Search for the cell housing the specified text and yield its [x, y] center coordinate. 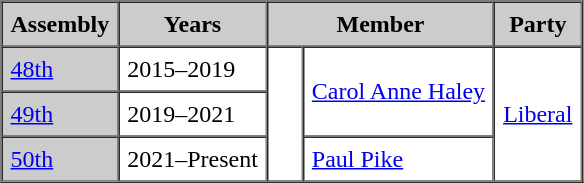
Years [192, 24]
48th [60, 68]
2021–Present [192, 158]
Party [538, 24]
2019–2021 [192, 114]
2015–2019 [192, 68]
49th [60, 114]
Liberal [538, 114]
Member [380, 24]
Carol Anne Haley [398, 91]
Paul Pike [398, 158]
Assembly [60, 24]
50th [60, 158]
